Return [x, y] of the center of cell containing provided text 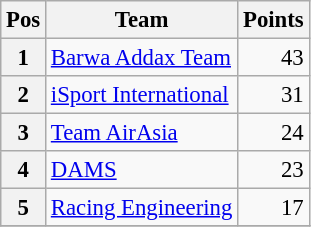
DAMS [142, 170]
17 [274, 208]
24 [274, 133]
Team [142, 20]
Team AirAsia [142, 133]
iSport International [142, 95]
43 [274, 58]
3 [24, 133]
2 [24, 95]
1 [24, 58]
31 [274, 95]
23 [274, 170]
Barwa Addax Team [142, 58]
Points [274, 20]
Pos [24, 20]
4 [24, 170]
Racing Engineering [142, 208]
5 [24, 208]
